Detect which cell encompasses the target text, then output its [X, Y] center coordinate. 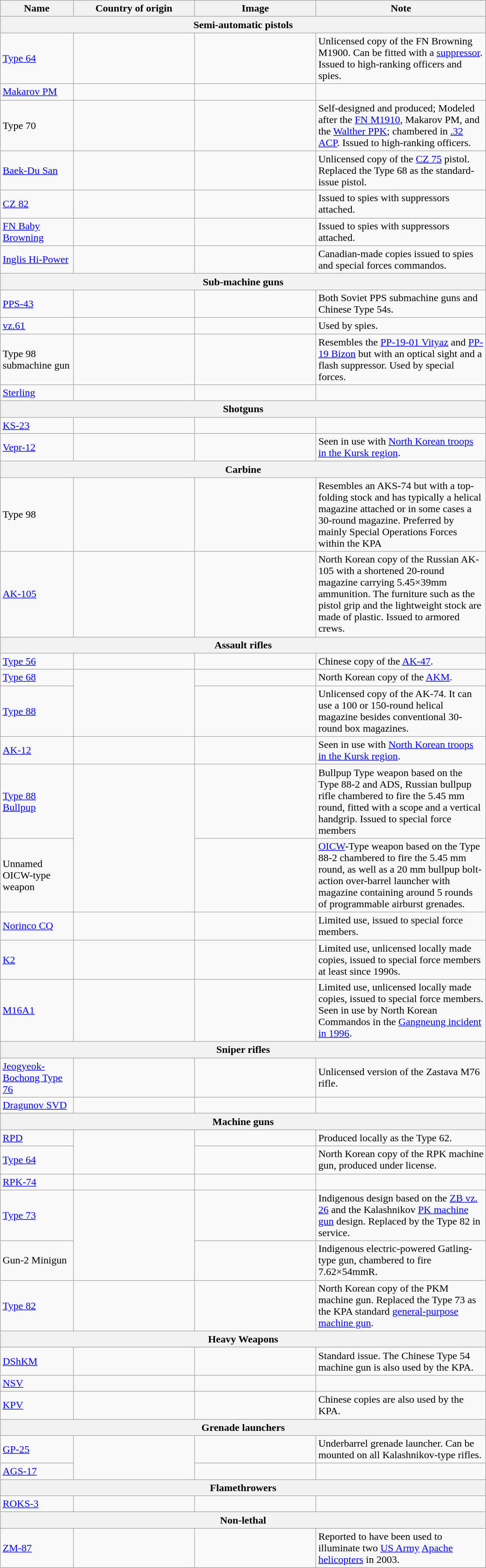
Produced locally as the Type 62. [401, 1138]
RPK-74 [37, 1182]
Makarov PM [37, 92]
Grenade launchers [243, 1427]
North Korean copy of the PKM machine gun. Replaced the Type 73 as the KPA standard general-purpose machine gun. [401, 1305]
GP-25 [37, 1450]
DShKM [37, 1361]
Semi-automatic pistols [243, 25]
K2 [37, 959]
Type 88 Bullpup [37, 801]
Underbarrel grenade launcher. Can be mounted on all Kalashnikov-type rifles. [401, 1450]
AGS-17 [37, 1471]
Vepr-12 [37, 448]
Norinco CQ [37, 926]
Non-lethal [243, 1520]
Carbine [243, 469]
Type 88 [37, 711]
Jeogyeok-Bochong Type 76 [37, 1078]
Shotguns [243, 409]
Unlicensed copy of the FN Browning M1900. Can be fitted with a suppressor. Issued to high-ranking officers and spies. [401, 58]
Heavy Weapons [243, 1339]
Machine guns [243, 1122]
North Korean copy of the RPK machine gun, produced under license. [401, 1160]
Standard issue. The Chinese Type 54 machine gun is also used by the KPA. [401, 1361]
Note [401, 9]
FN Baby Browning [37, 232]
PPS-43 [37, 303]
Limited use, issued to special force members. [401, 926]
Dragunov SVD [37, 1105]
Indigenous design based on the ZB vz. 26 and the Kalashnikov PK machine gun design. Replaced by the Type 82 in service. [401, 1216]
Type 70 [37, 126]
CZ 82 [37, 204]
Type 82 [37, 1305]
Assault rifles [243, 645]
Indigenous electric-powered Gatling-type gun, chambered to fire 7.62×54mmR. [401, 1260]
Used by spies. [401, 325]
Name [37, 9]
AK-105 [37, 594]
Unnamed OICW-type weapon [37, 875]
Type 56 [37, 661]
Image [255, 9]
KS-23 [37, 425]
Type 73 [37, 1216]
KPV [37, 1405]
Type 98 submachine gun [37, 360]
Sub-machine guns [243, 281]
Flamethrowers [243, 1488]
Reported to have been used to illuminate two US Army Apache helicopters in 2003. [401, 1548]
Unlicensed copy of the AK-74. It can use a 100 or 150-round helical magazine besides conventional 30-round box magazines. [401, 711]
Country of origin [134, 9]
Both Soviet PPS submachine guns and Chinese Type 54s. [401, 303]
North Korean copy of the AKM. [401, 677]
Chinese copy of the AK-47. [401, 661]
Sniper rifles [243, 1050]
Sterling [37, 393]
M16A1 [37, 1011]
Self-designed and produced; Modeled after the FN M1910, Makarov PM, and the Walther PPK; chambered in .32 ACP. Issued to high-ranking officers. [401, 126]
Type 98 [37, 514]
Resembles the PP-19-01 Vityaz and PP-19 Bizon but with an optical sight and a flash suppressor. Used by special forces. [401, 360]
Chinese copies are also used by the KPA. [401, 1405]
RPD [37, 1138]
Unlicensed copy of the CZ 75 pistol. Replaced the Type 68 as the standard-issue pistol. [401, 170]
Limited use, unlicensed locally made copies, issued to special force members at least since 1990s. [401, 959]
Canadian-made copies issued to spies and special forces commandos. [401, 260]
Gun-2 Minigun [37, 1260]
Baek-Du San [37, 170]
ROKS-3 [37, 1504]
Unlicensed version of the Zastava M76 rifle. [401, 1078]
NSV [37, 1383]
Inglis Hi-Power [37, 260]
AK-12 [37, 750]
Type 68 [37, 677]
ZM-87 [37, 1548]
vz.61 [37, 325]
